Search for the cell housing the specified text and yield its [x, y] center coordinate. 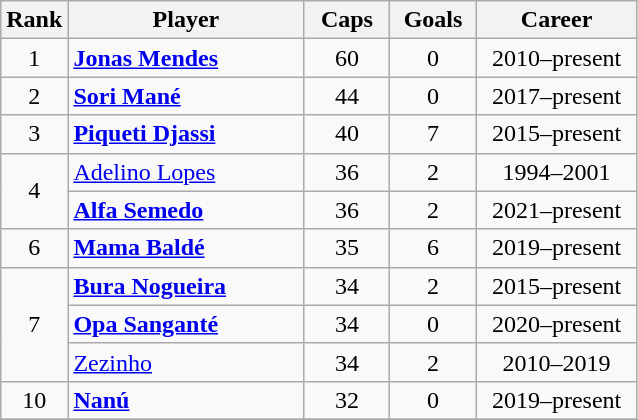
32 [347, 400]
Sori Mané [186, 96]
Caps [347, 20]
44 [347, 96]
2010–present [556, 58]
1994–2001 [556, 172]
Rank [34, 20]
2017–present [556, 96]
60 [347, 58]
Alfa Semedo [186, 210]
2010–2019 [556, 362]
Mama Baldé [186, 248]
Adelino Lopes [186, 172]
40 [347, 134]
35 [347, 248]
Goals [433, 20]
Career [556, 20]
3 [34, 134]
1 [34, 58]
Nanú [186, 400]
Player [186, 20]
Jonas Mendes [186, 58]
Piqueti Djassi [186, 134]
Zezinho [186, 362]
10 [34, 400]
Opa Sanganté [186, 324]
Bura Nogueira [186, 286]
2020–present [556, 324]
4 [34, 191]
2021–present [556, 210]
